Detect which cell encompasses the target text, then output its [x, y] center coordinate. 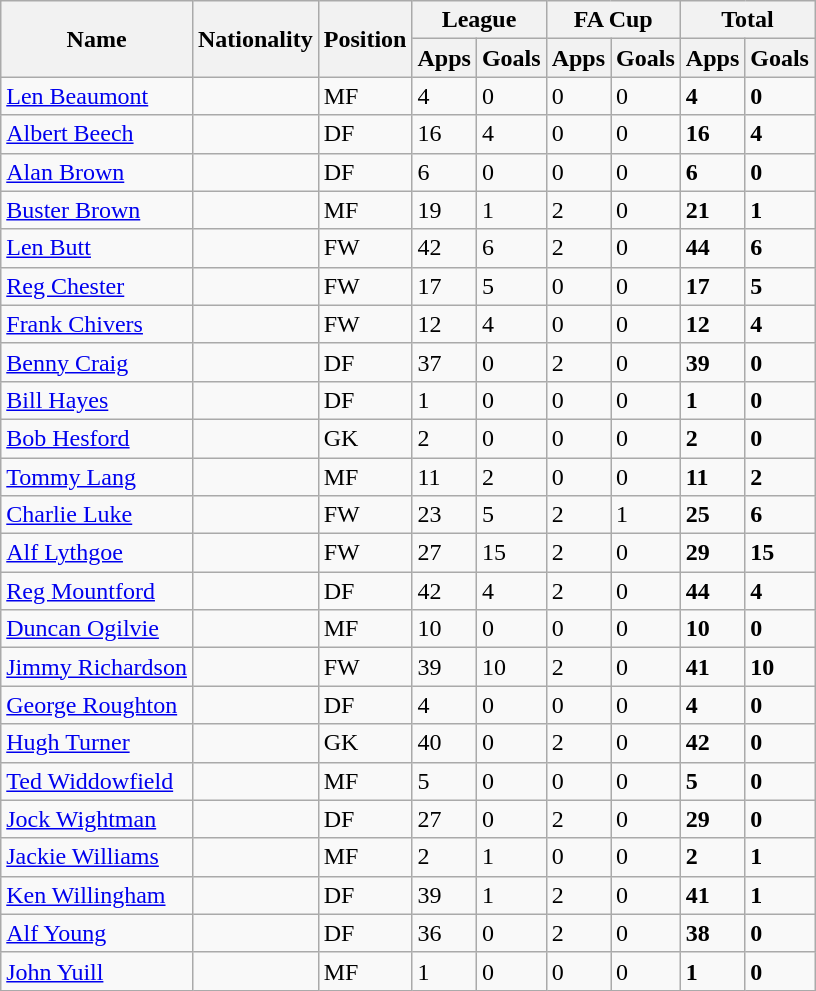
Hugh Turner [97, 743]
Benny Craig [97, 362]
Total [747, 20]
Alan Brown [97, 172]
Bill Hayes [97, 400]
Reg Mountford [97, 591]
37 [444, 362]
38 [712, 933]
Ken Willingham [97, 895]
Buster Brown [97, 210]
Jackie Williams [97, 857]
Name [97, 39]
League [479, 20]
Nationality [255, 39]
Duncan Ogilvie [97, 629]
FA Cup [613, 20]
21 [712, 210]
Albert Beech [97, 134]
19 [444, 210]
Charlie Luke [97, 515]
40 [444, 743]
Reg Chester [97, 286]
23 [444, 515]
Len Beaumont [97, 96]
George Roughton [97, 705]
Jock Wightman [97, 819]
Ted Widdowfield [97, 781]
36 [444, 933]
Frank Chivers [97, 324]
Tommy Lang [97, 477]
Position [365, 39]
25 [712, 515]
Alf Lythgoe [97, 553]
John Yuill [97, 971]
Len Butt [97, 248]
Bob Hesford [97, 438]
Jimmy Richardson [97, 667]
Alf Young [97, 933]
